Search for the cell housing the specified text and yield its [X, Y] center coordinate. 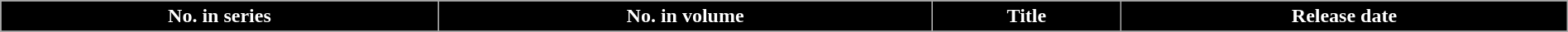
No. in volume [685, 16]
No. in series [220, 16]
Title [1027, 16]
Release date [1345, 16]
